Identify which cell holds the provided text, then report its (X, Y) central coordinate. 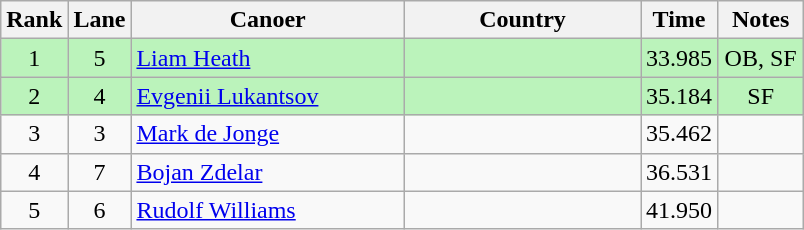
41.950 (680, 210)
Country (522, 20)
Notes (761, 20)
Bojan Zdelar (268, 172)
6 (100, 210)
33.985 (680, 58)
Evgenii Lukantsov (268, 96)
Lane (100, 20)
Time (680, 20)
2 (34, 96)
7 (100, 172)
1 (34, 58)
35.184 (680, 96)
36.531 (680, 172)
Canoer (268, 20)
35.462 (680, 134)
Mark de Jonge (268, 134)
Rank (34, 20)
OB, SF (761, 58)
SF (761, 96)
Rudolf Williams (268, 210)
Liam Heath (268, 58)
